Detect which cell encompasses the target text, then output its [x, y] center coordinate. 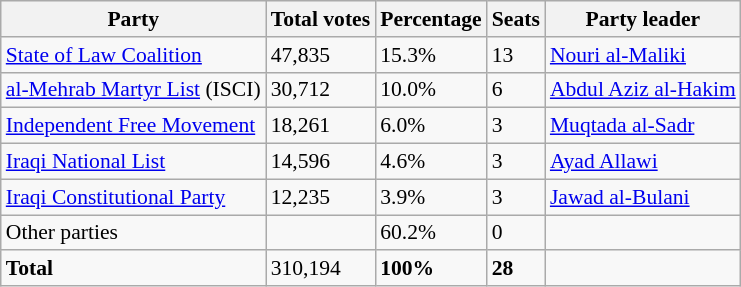
Nouri al-Maliki [643, 55]
Independent Free Movement [134, 126]
0 [516, 233]
Muqtada al-Sadr [643, 126]
28 [516, 269]
6.0% [431, 126]
Party leader [643, 19]
310,194 [320, 269]
47,835 [320, 55]
13 [516, 55]
Abdul Aziz al-Hakim [643, 90]
10.0% [431, 90]
6 [516, 90]
Iraqi National List [134, 162]
12,235 [320, 197]
State of Law Coalition [134, 55]
18,261 [320, 126]
Total votes [320, 19]
100% [431, 269]
30,712 [320, 90]
15.3% [431, 55]
Other parties [134, 233]
al-Mehrab Martyr List (ISCI) [134, 90]
60.2% [431, 233]
Seats [516, 19]
14,596 [320, 162]
Total [134, 269]
Percentage [431, 19]
4.6% [431, 162]
3.9% [431, 197]
Iraqi Constitutional Party [134, 197]
Party [134, 19]
Jawad al-Bulani [643, 197]
Ayad Allawi [643, 162]
